Detect which cell encompasses the target text, then output its [x, y] center coordinate. 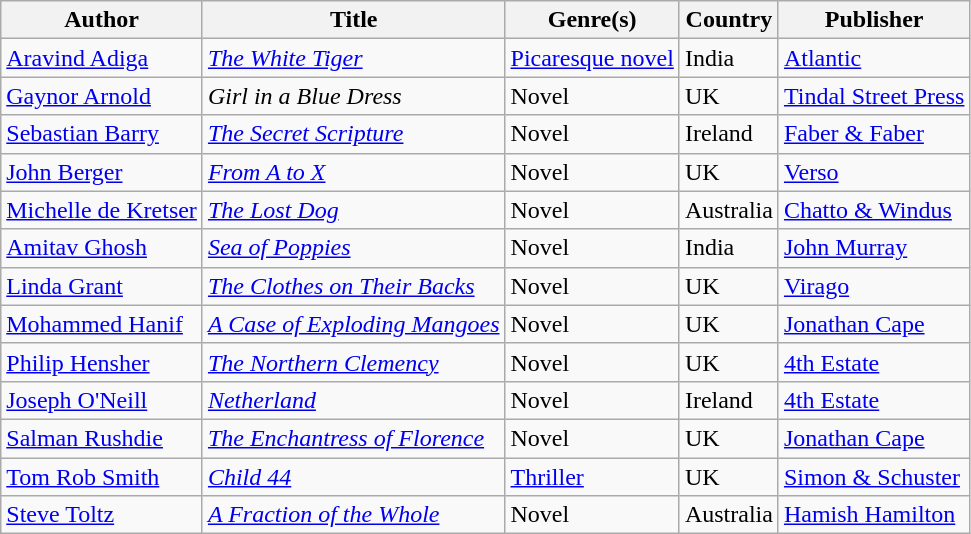
John Berger [102, 172]
Linda Grant [102, 286]
Sebastian Barry [102, 134]
Amitav Ghosh [102, 248]
Atlantic [874, 58]
Mohammed Hanif [102, 324]
Netherland [354, 400]
The Clothes on Their Backs [354, 286]
Virago [874, 286]
Tom Rob Smith [102, 477]
Salman Rushdie [102, 438]
Girl in a Blue Dress [354, 96]
From A to X [354, 172]
The Lost Dog [354, 210]
Picaresque novel [592, 58]
Chatto & Windus [874, 210]
Michelle de Kretser [102, 210]
Genre(s) [592, 20]
The Northern Clemency [354, 362]
Country [728, 20]
Hamish Hamilton [874, 515]
Aravind Adiga [102, 58]
Verso [874, 172]
Philip Hensher [102, 362]
Sea of Poppies [354, 248]
Gaynor Arnold [102, 96]
Author [102, 20]
Child 44 [354, 477]
The Secret Scripture [354, 134]
Title [354, 20]
A Case of Exploding Mangoes [354, 324]
Tindal Street Press [874, 96]
Simon & Schuster [874, 477]
The White Tiger [354, 58]
A Fraction of the Whole [354, 515]
Faber & Faber [874, 134]
Thriller [592, 477]
Joseph O'Neill [102, 400]
John Murray [874, 248]
Steve Toltz [102, 515]
Publisher [874, 20]
The Enchantress of Florence [354, 438]
